Provide the (x, y) coordinate of the cell's center where the given text is located.  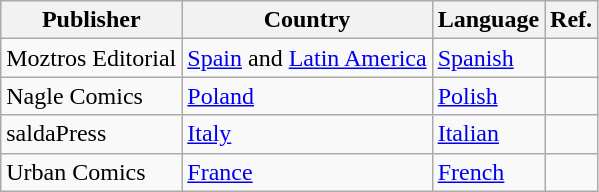
Language (488, 20)
Ref. (572, 20)
Spanish (488, 58)
France (307, 172)
saldaPress (92, 134)
French (488, 172)
Italian (488, 134)
Nagle Comics (92, 96)
Poland (307, 96)
Italy (307, 134)
Polish (488, 96)
Publisher (92, 20)
Spain and Latin America (307, 58)
Moztros Editorial (92, 58)
Country (307, 20)
Urban Comics (92, 172)
